Capture the cell that displays the provided text and extract its [X, Y] central coordinate. 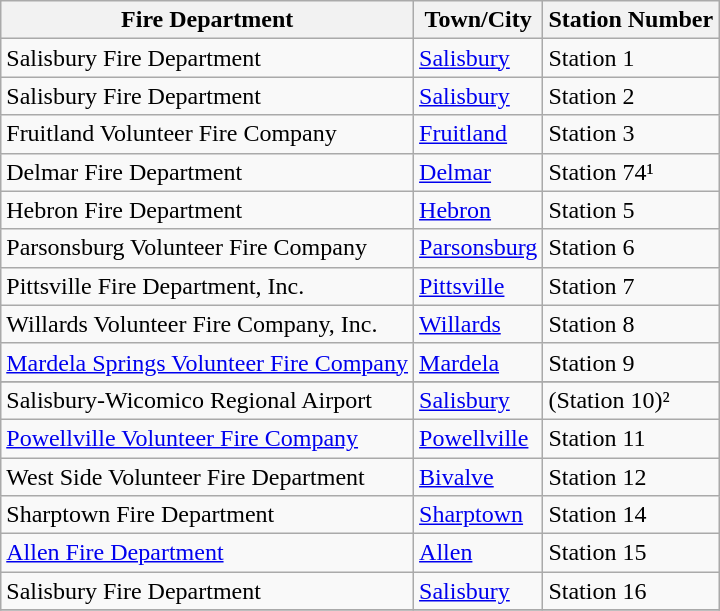
Station 8 [631, 324]
Station 74¹ [631, 172]
Pittsville Fire Department, Inc. [208, 286]
Station 5 [631, 210]
Hebron [478, 210]
West Side Volunteer Fire Department [208, 477]
Powellville [478, 438]
Pittsville [478, 286]
Station 9 [631, 362]
Station 3 [631, 134]
Parsonsburg [478, 248]
Station 6 [631, 248]
Station 1 [631, 58]
Town/City [478, 20]
Fruitland Volunteer Fire Company [208, 134]
Fruitland [478, 134]
Willards [478, 324]
Mardela Springs Volunteer Fire Company [208, 362]
Powellville Volunteer Fire Company [208, 438]
Allen [478, 553]
Station 16 [631, 591]
Delmar [478, 172]
Station 14 [631, 515]
Sharptown [478, 515]
Delmar Fire Department [208, 172]
Station Number [631, 20]
Station 11 [631, 438]
Sharptown Fire Department [208, 515]
Parsonsburg Volunteer Fire Company [208, 248]
Station 12 [631, 477]
Hebron Fire Department [208, 210]
Station 15 [631, 553]
Willards Volunteer Fire Company, Inc. [208, 324]
Mardela [478, 362]
Allen Fire Department [208, 553]
Fire Department [208, 20]
Salisbury-Wicomico Regional Airport [208, 400]
Bivalve [478, 477]
(Station 10)² [631, 400]
Station 7 [631, 286]
Station 2 [631, 96]
